Output the (x, y) coordinate of the center of the cell containing the given text.  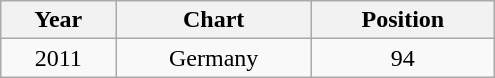
Germany (214, 58)
2011 (58, 58)
94 (402, 58)
Year (58, 20)
Position (402, 20)
Chart (214, 20)
